Return [X, Y] of the center of cell containing provided text 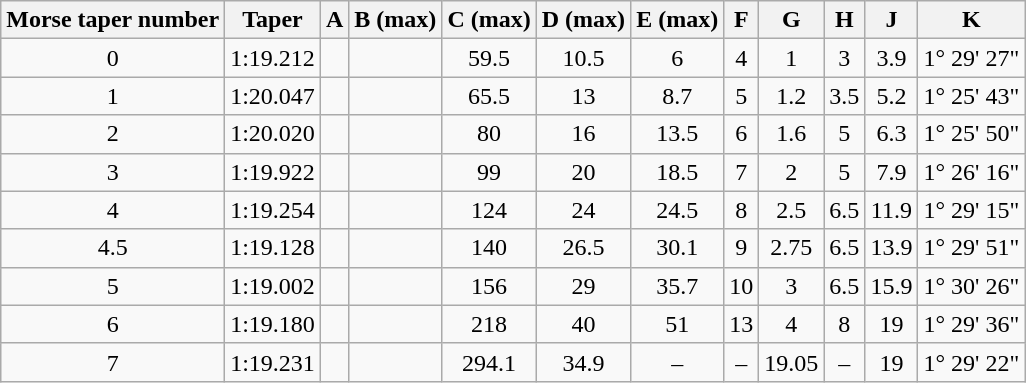
A [334, 20]
1° 25' 50" [972, 134]
C (max) [489, 20]
16 [583, 134]
D (max) [583, 20]
1:20.047 [273, 96]
11.9 [892, 210]
2.5 [792, 210]
1° 29' 51" [972, 248]
35.7 [678, 286]
124 [489, 210]
7.9 [892, 172]
20 [583, 172]
Morse taper number [113, 20]
24.5 [678, 210]
1° 29' 36" [972, 324]
34.9 [583, 362]
1° 26' 16" [972, 172]
156 [489, 286]
5.2 [892, 96]
8.7 [678, 96]
13.5 [678, 134]
1:19.922 [273, 172]
15.9 [892, 286]
G [792, 20]
K [972, 20]
1:19.254 [273, 210]
26.5 [583, 248]
18.5 [678, 172]
3.5 [844, 96]
218 [489, 324]
1° 30' 26" [972, 286]
80 [489, 134]
3.9 [892, 58]
51 [678, 324]
30.1 [678, 248]
10.5 [583, 58]
6.3 [892, 134]
140 [489, 248]
29 [583, 286]
H [844, 20]
1:19.212 [273, 58]
1:19.231 [273, 362]
4.5 [113, 248]
1° 29' 15" [972, 210]
0 [113, 58]
1° 29' 27" [972, 58]
40 [583, 324]
1:20.020 [273, 134]
2.75 [792, 248]
B (max) [396, 20]
1:19.128 [273, 248]
10 [742, 286]
1° 25' 43" [972, 96]
F [742, 20]
13.9 [892, 248]
Taper [273, 20]
99 [489, 172]
1.2 [792, 96]
1.6 [792, 134]
65.5 [489, 96]
19.05 [792, 362]
24 [583, 210]
294.1 [489, 362]
1:19.180 [273, 324]
J [892, 20]
9 [742, 248]
59.5 [489, 58]
1:19.002 [273, 286]
1° 29' 22" [972, 362]
E (max) [678, 20]
